Extract the (x, y) coordinate from the center of the cell holding the provided text.  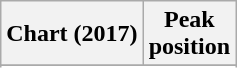
Peakposition (189, 34)
Chart (2017) (72, 34)
